Determine the [X, Y] coordinate at the center of the cell enclosing the given text.  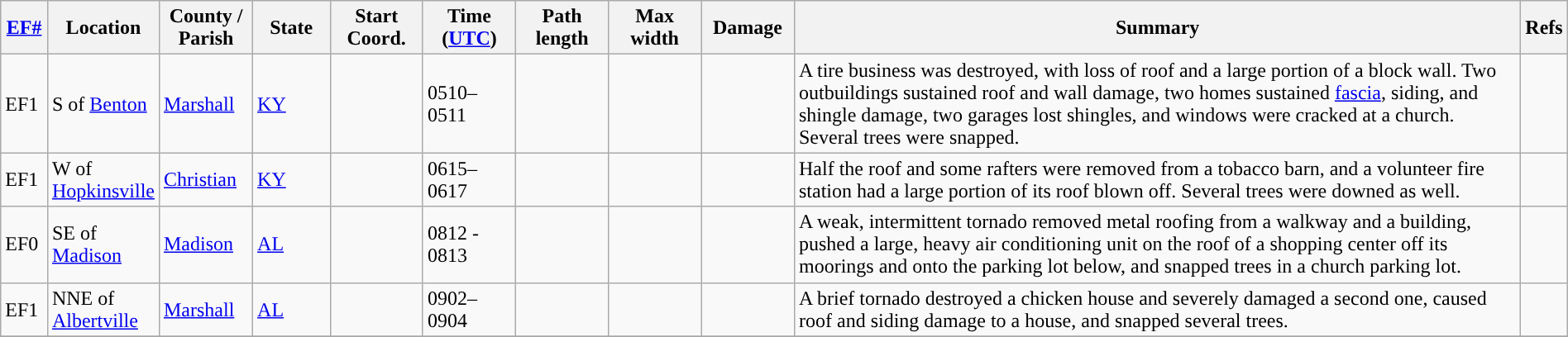
Path length [562, 28]
Christian [205, 180]
Location [103, 28]
W of Hopkinsville [103, 180]
Time (UTC) [469, 28]
S of Benton [103, 104]
SE of Madison [103, 244]
A brief tornado destroyed a chicken house and severely damaged a second one, caused roof and siding damage to a house, and snapped several trees. [1157, 309]
State [291, 28]
County / Parish [205, 28]
0812 - 0813 [469, 244]
Damage [748, 28]
Start Coord. [376, 28]
EF# [25, 28]
0615–0617 [469, 180]
Refs [1544, 28]
Madison [205, 244]
0510–0511 [469, 104]
Max width [655, 28]
EF0 [25, 244]
0902–0904 [469, 309]
Summary [1157, 28]
NNE of Albertville [103, 309]
